Scan for the cell matching the given text and deliver its (X, Y) coordinate at center. 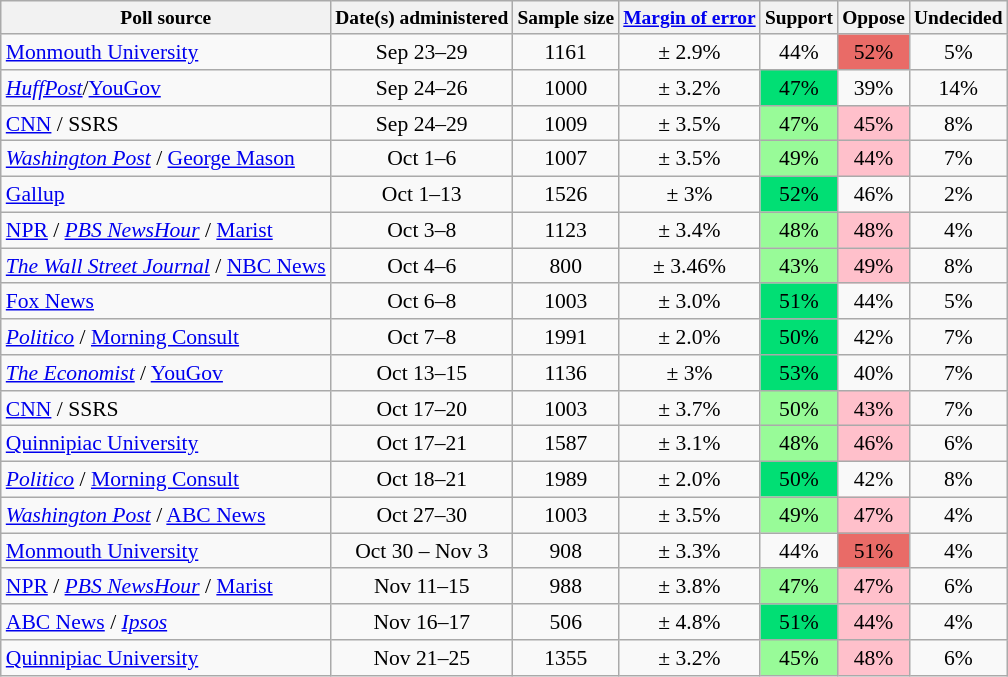
Oct 18–21 (422, 480)
± 3.46% (690, 266)
Oct 4–6 (422, 266)
Sep 24–26 (422, 88)
HuffPost/YouGov (166, 88)
988 (566, 587)
Oct 6–8 (422, 302)
53% (798, 373)
2% (958, 195)
± 3.4% (690, 230)
Washington Post / George Mason (166, 159)
Gallup (166, 195)
1989 (566, 480)
± 4.8% (690, 622)
1009 (566, 124)
The Wall Street Journal / NBC News (166, 266)
908 (566, 551)
800 (566, 266)
1123 (566, 230)
1136 (566, 373)
1000 (566, 88)
Poll source (166, 18)
Oppose (874, 18)
± 3.3% (690, 551)
Oct 13–15 (422, 373)
± 3.8% (690, 587)
1355 (566, 658)
Nov 11–15 (422, 587)
Oct 17–21 (422, 444)
Margin of error (690, 18)
1007 (566, 159)
1587 (566, 444)
Sep 24–29 (422, 124)
Oct 1–13 (422, 195)
Date(s) administered (422, 18)
1161 (566, 52)
Oct 27–30 (422, 516)
40% (874, 373)
Oct 30 – Nov 3 (422, 551)
Oct 1–6 (422, 159)
ABC News / Ipsos (166, 622)
The Economist / YouGov (166, 373)
± 2.9% (690, 52)
Sample size (566, 18)
Fox News (166, 302)
1991 (566, 337)
Nov 16–17 (422, 622)
506 (566, 622)
Sep 23–29 (422, 52)
Nov 21–25 (422, 658)
± 3.1% (690, 444)
39% (874, 88)
Oct 3–8 (422, 230)
Washington Post / ABC News (166, 516)
± 3.7% (690, 409)
Undecided (958, 18)
Support (798, 18)
± 3.0% (690, 302)
1526 (566, 195)
14% (958, 88)
Oct 17–20 (422, 409)
Oct 7–8 (422, 337)
